Determine the [x, y] coordinate at the center of the cell enclosing the given text.  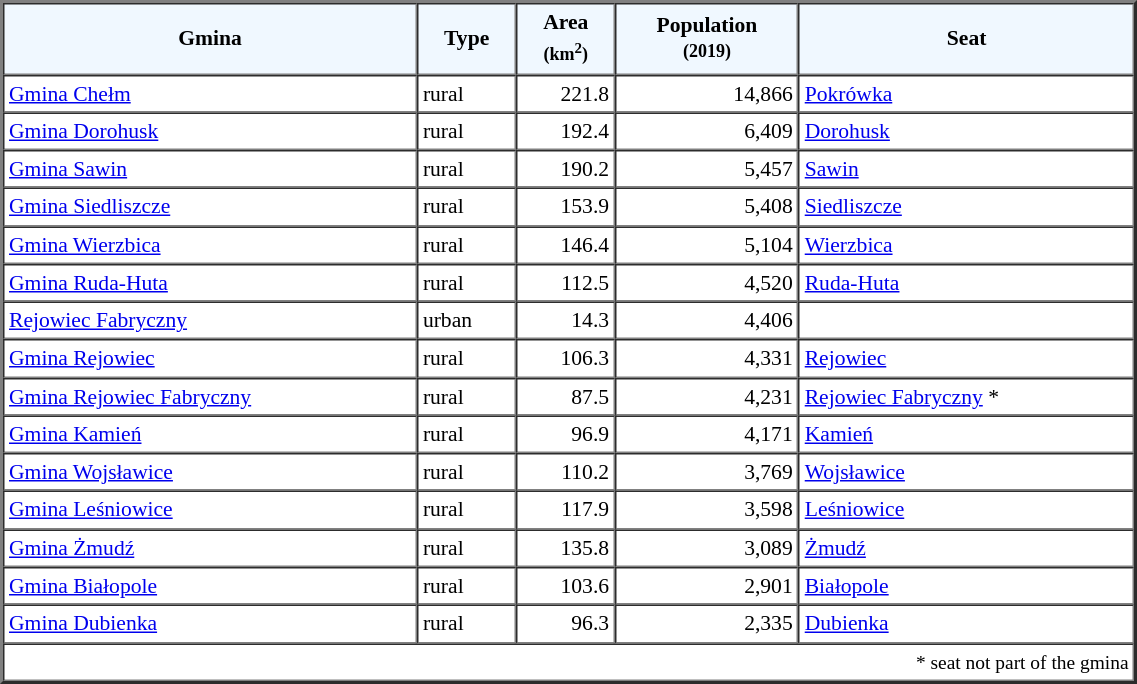
4,520 [707, 283]
3,769 [707, 472]
3,598 [707, 510]
96.3 [566, 624]
Gmina [210, 38]
Gmina Chełm [210, 93]
4,331 [707, 359]
5,104 [707, 245]
Rejowiec Fabryczny * [967, 396]
5,408 [707, 207]
Gmina Ruda-Huta [210, 283]
Rejowiec [967, 359]
Siedliszcze [967, 207]
190.2 [566, 169]
14,866 [707, 93]
Gmina Leśniowice [210, 510]
Gmina Wierzbica [210, 245]
Gmina Białopole [210, 586]
112.5 [566, 283]
4,406 [707, 321]
Wojsławice [967, 472]
Pokrówka [967, 93]
Żmudź [967, 548]
Gmina Dubienka [210, 624]
Gmina Kamień [210, 434]
2,335 [707, 624]
Gmina Rejowiec Fabryczny [210, 396]
106.3 [566, 359]
96.9 [566, 434]
87.5 [566, 396]
Gmina Wojsławice [210, 472]
6,409 [707, 131]
146.4 [566, 245]
117.9 [566, 510]
Dorohusk [967, 131]
5,457 [707, 169]
Wierzbica [967, 245]
192.4 [566, 131]
Ruda-Huta [967, 283]
Gmina Dorohusk [210, 131]
Gmina Żmudź [210, 548]
14.3 [566, 321]
urban [467, 321]
Rejowiec Fabryczny [210, 321]
2,901 [707, 586]
Gmina Siedliszcze [210, 207]
4,231 [707, 396]
Leśniowice [967, 510]
135.8 [566, 548]
Kamień [967, 434]
103.6 [566, 586]
Gmina Rejowiec [210, 359]
Sawin [967, 169]
153.9 [566, 207]
Seat [967, 38]
4,171 [707, 434]
3,089 [707, 548]
Dubienka [967, 624]
Type [467, 38]
Gmina Sawin [210, 169]
Białopole [967, 586]
221.8 [566, 93]
110.2 [566, 472]
* seat not part of the gmina [569, 662]
Area(km2) [566, 38]
Population(2019) [707, 38]
